For the text-containing cell, return its midpoint in (X, Y) coordinate format. 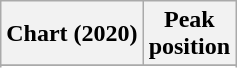
Peak position (189, 34)
Chart (2020) (72, 34)
